Return [X, Y] of the center of cell containing provided text 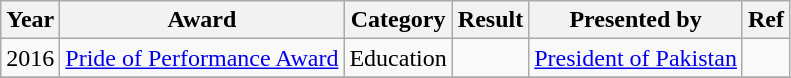
Result [490, 20]
Year [30, 20]
Award [202, 20]
2016 [30, 58]
Presented by [636, 20]
President of Pakistan [636, 58]
Ref [766, 20]
Category [398, 20]
Education [398, 58]
Pride of Performance Award [202, 58]
